Return (X, Y) of the center of cell containing provided text 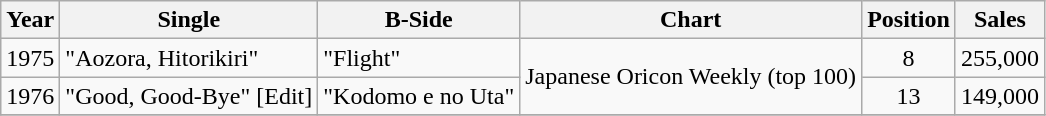
149,000 (1000, 96)
255,000 (1000, 58)
8 (909, 58)
Japanese Oricon Weekly (top 100) (691, 77)
B-Side (419, 20)
Single (189, 20)
1976 (30, 96)
13 (909, 96)
"Kodomo e no Uta" (419, 96)
Position (909, 20)
"Flight" (419, 58)
Sales (1000, 20)
Year (30, 20)
"Good, Good-Bye" [Edit] (189, 96)
1975 (30, 58)
Chart (691, 20)
"Aozora, Hitorikiri" (189, 58)
